From the cell containing the given text, extract its center point as (x, y) coordinate. 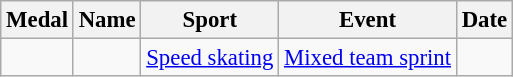
Mixed team sprint (368, 58)
Speed skating (210, 58)
Name (107, 20)
Event (368, 20)
Medal (38, 20)
Date (484, 20)
Sport (210, 20)
